Return (x, y) of the center of cell containing provided text 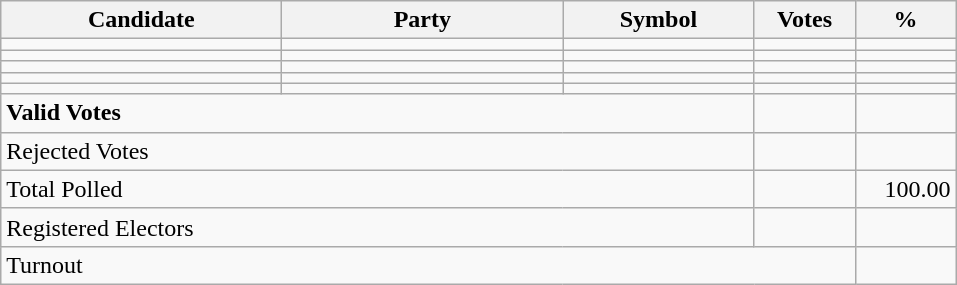
Symbol (658, 20)
Total Polled (378, 189)
Registered Electors (378, 227)
Turnout (428, 265)
Party (422, 20)
Valid Votes (378, 113)
% (906, 20)
Rejected Votes (378, 151)
Candidate (142, 20)
Votes (804, 20)
100.00 (906, 189)
